Capture the cell that displays the provided text and extract its (X, Y) central coordinate. 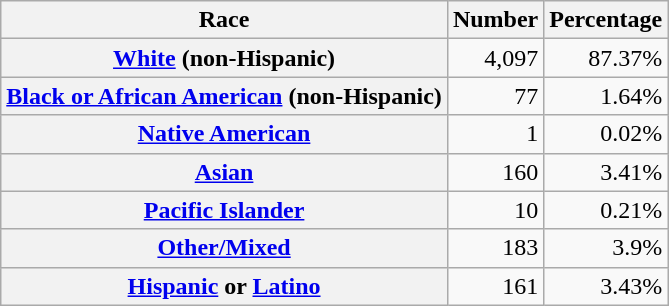
Asian (224, 172)
3.43% (606, 286)
183 (495, 248)
3.41% (606, 172)
1 (495, 134)
Other/Mixed (224, 248)
Native American (224, 134)
Percentage (606, 20)
87.37% (606, 58)
3.9% (606, 248)
160 (495, 172)
Hispanic or Latino (224, 286)
Pacific Islander (224, 210)
0.21% (606, 210)
1.64% (606, 96)
161 (495, 286)
4,097 (495, 58)
10 (495, 210)
Number (495, 20)
77 (495, 96)
Black or African American (non-Hispanic) (224, 96)
Race (224, 20)
0.02% (606, 134)
White (non-Hispanic) (224, 58)
